Search for the cell housing the specified text and yield its [x, y] center coordinate. 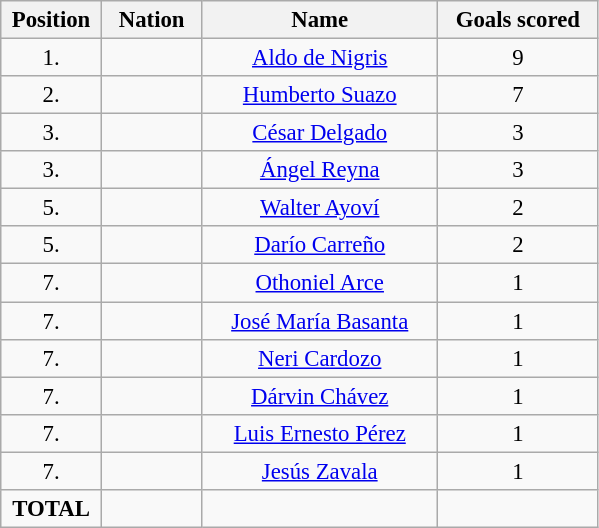
Name [320, 20]
José María Basanta [320, 321]
Othoniel Arce [320, 283]
2. [52, 95]
Walter Ayoví [320, 208]
TOTAL [52, 509]
7 [518, 95]
1. [52, 58]
Luis Ernesto Pérez [320, 433]
Jesús Zavala [320, 471]
Humberto Suazo [320, 95]
Aldo de Nigris [320, 58]
César Delgado [320, 133]
Nation [152, 20]
Darío Carreño [320, 245]
Ángel Reyna [320, 170]
Dárvin Chávez [320, 396]
9 [518, 58]
Position [52, 20]
Goals scored [518, 20]
Neri Cardozo [320, 358]
